Determine the (x, y) coordinate at the center of the cell enclosing the given text.  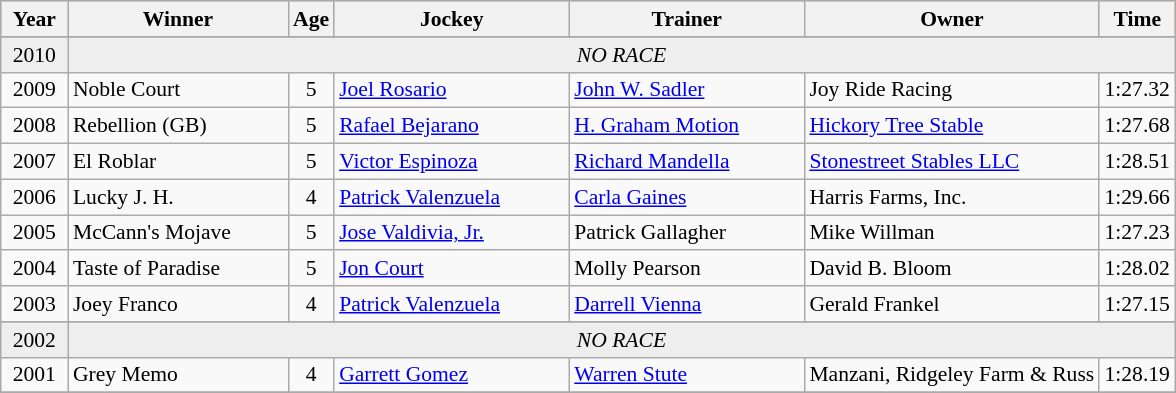
Joel Rosario (452, 90)
1:27.68 (1136, 126)
Mike Willman (952, 233)
Rafael Bejarano (452, 126)
1:28.02 (1136, 269)
Hickory Tree Stable (952, 126)
Owner (952, 19)
Jockey (452, 19)
McCann's Mojave (178, 233)
Manzani, Ridgeley Farm & Russ (952, 375)
Winner (178, 19)
Harris Farms, Inc. (952, 197)
2004 (34, 269)
Taste of Paradise (178, 269)
Joey Franco (178, 304)
Joy Ride Racing (952, 90)
1:27.15 (1136, 304)
Richard Mandella (686, 162)
Year (34, 19)
1:28.51 (1136, 162)
Darrell Vienna (686, 304)
Gerald Frankel (952, 304)
Noble Court (178, 90)
Garrett Gomez (452, 375)
Victor Espinoza (452, 162)
2008 (34, 126)
Patrick Gallagher (686, 233)
El Roblar (178, 162)
1:29.66 (1136, 197)
Grey Memo (178, 375)
2006 (34, 197)
1:27.32 (1136, 90)
2005 (34, 233)
Lucky J. H. (178, 197)
2009 (34, 90)
Warren Stute (686, 375)
2001 (34, 375)
Age (311, 19)
Rebellion (GB) (178, 126)
1:27.23 (1136, 233)
Jon Court (452, 269)
Jose Valdivia, Jr. (452, 233)
H. Graham Motion (686, 126)
2002 (34, 340)
Time (1136, 19)
Trainer (686, 19)
John W. Sadler (686, 90)
2007 (34, 162)
Stonestreet Stables LLC (952, 162)
Molly Pearson (686, 269)
2010 (34, 55)
2003 (34, 304)
David B. Bloom (952, 269)
Carla Gaines (686, 197)
1:28.19 (1136, 375)
